Scan for the cell matching the given text and deliver its (X, Y) coordinate at center. 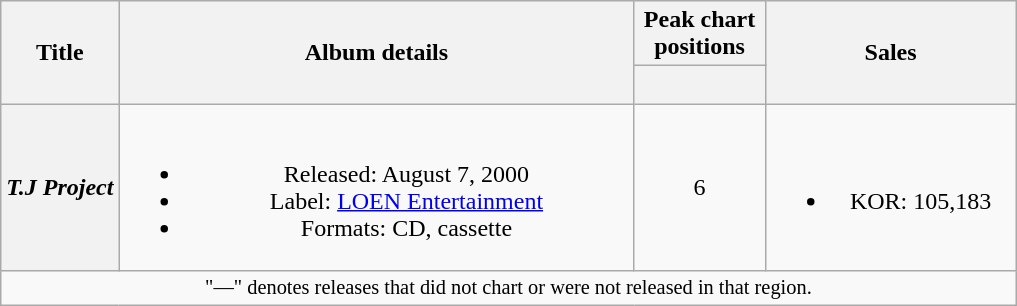
T.J Project (60, 188)
Peak chart positions (700, 34)
Released: August 7, 2000Label: LOEN EntertainmentFormats: CD, cassette (376, 188)
Title (60, 52)
Album details (376, 52)
KOR: 105,183 (890, 188)
"—" denotes releases that did not chart or were not released in that region. (508, 288)
6 (700, 188)
Sales (890, 52)
